Extract the [X, Y] coordinate from the center of the cell holding the provided text.  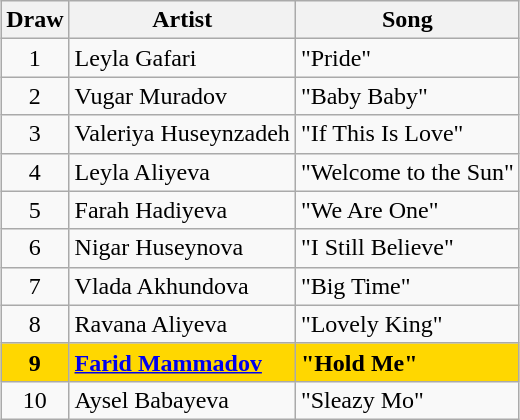
Ravana Aliyeva [182, 324]
6 [35, 248]
"If This Is Love" [407, 134]
Vugar Muradov [182, 96]
5 [35, 210]
Valeriya Huseynzadeh [182, 134]
"Welcome to the Sun" [407, 172]
Leyla Gafari [182, 58]
8 [35, 324]
Aysel Babayeva [182, 400]
"Baby Baby" [407, 96]
9 [35, 362]
Leyla Aliyeva [182, 172]
Nigar Huseynova [182, 248]
2 [35, 96]
1 [35, 58]
"Lovely King" [407, 324]
"Hold Me" [407, 362]
"Pride" [407, 58]
Song [407, 20]
10 [35, 400]
Vlada Akhundova [182, 286]
3 [35, 134]
4 [35, 172]
Farah Hadiyeva [182, 210]
"Sleazy Mo" [407, 400]
"We Are One" [407, 210]
Farid Mammadov [182, 362]
Draw [35, 20]
7 [35, 286]
"Big Time" [407, 286]
Artist [182, 20]
"I Still Believe" [407, 248]
